Extract the [X, Y] coordinate from the center of the cell holding the provided text.  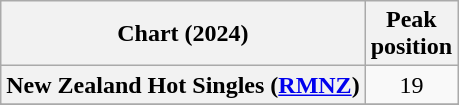
New Zealand Hot Singles (RMNZ) [183, 85]
Peakposition [411, 34]
Chart (2024) [183, 34]
19 [411, 85]
